Detect which cell encompasses the target text, then output its [x, y] center coordinate. 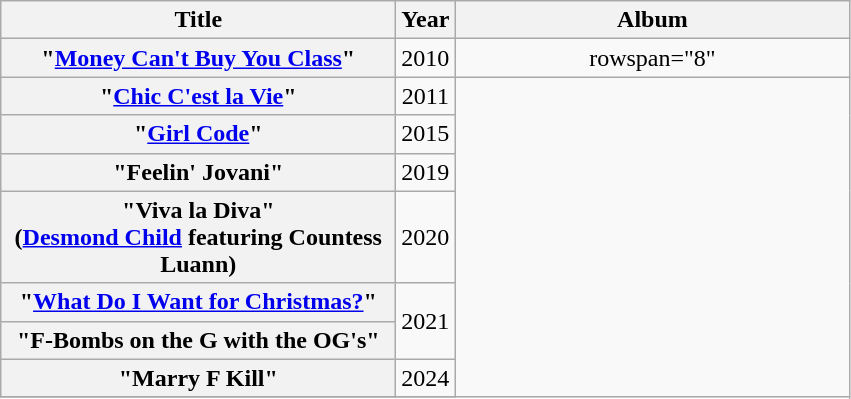
2015 [426, 134]
"Viva la Diva"(Desmond Child featuring Countess Luann) [198, 237]
2010 [426, 58]
Year [426, 20]
"Money Can't Buy You Class" [198, 58]
"Marry F Kill" [198, 378]
2021 [426, 321]
"Chic C'est la Vie" [198, 96]
Title [198, 20]
"Girl Code" [198, 134]
2019 [426, 172]
Album [652, 20]
2024 [426, 378]
2020 [426, 237]
rowspan="8" [652, 58]
"F-Bombs on the G with the OG's" [198, 340]
"Feelin' Jovani" [198, 172]
"What Do I Want for Christmas?" [198, 302]
2011 [426, 96]
